For the text-containing cell, return its midpoint in (x, y) coordinate format. 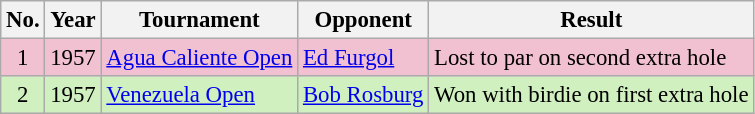
Won with birdie on first extra hole (592, 95)
Venezuela Open (200, 95)
2 (23, 95)
Tournament (200, 20)
Agua Caliente Open (200, 58)
Ed Furgol (364, 58)
Result (592, 20)
1 (23, 58)
Opponent (364, 20)
No. (23, 20)
Lost to par on second extra hole (592, 58)
Year (73, 20)
Bob Rosburg (364, 95)
